Determine the [x, y] coordinate at the center of the cell enclosing the given text.  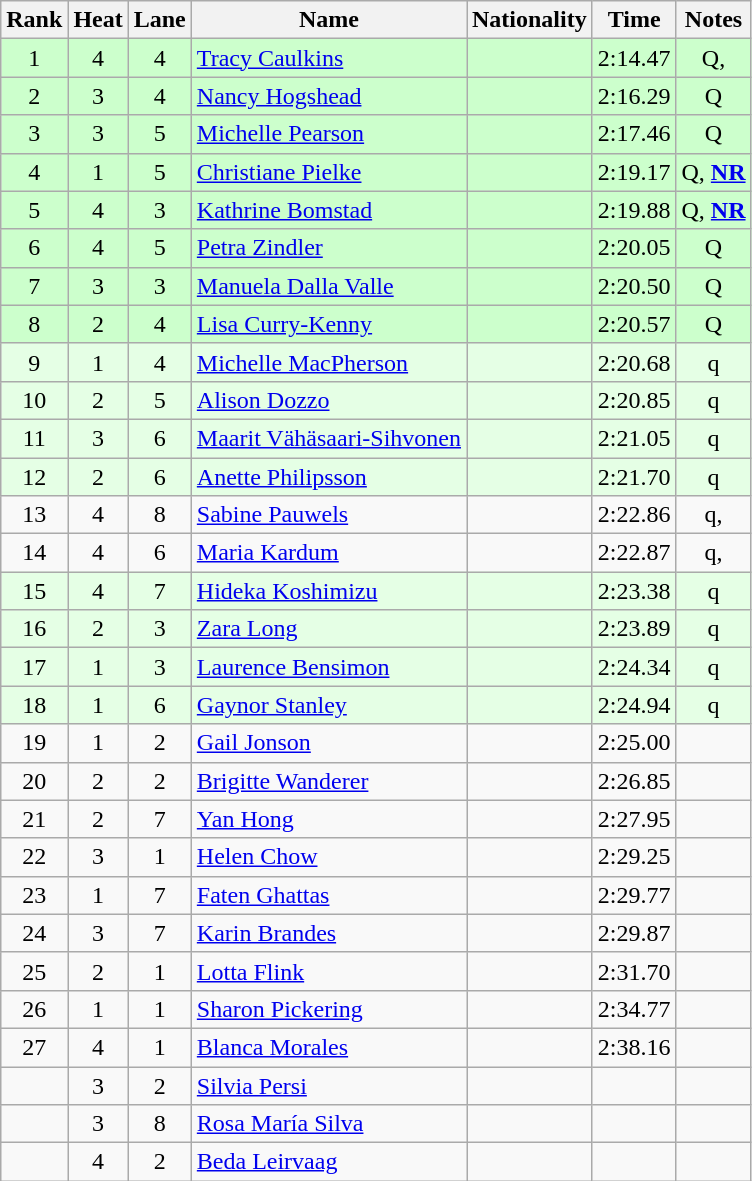
Lisa Curry-Kenny [328, 324]
Karin Brandes [328, 933]
Notes [714, 20]
Kathrine Bomstad [328, 210]
9 [34, 362]
20 [34, 781]
Sabine Pauwels [328, 515]
Gaynor Stanley [328, 705]
Christiane Pielke [328, 172]
2:20.68 [634, 362]
2:29.77 [634, 895]
Sharon Pickering [328, 1009]
Manuela Dalla Valle [328, 286]
2:24.34 [634, 667]
10 [34, 400]
Michelle Pearson [328, 134]
2:20.50 [634, 286]
2:27.95 [634, 819]
16 [34, 629]
18 [34, 705]
17 [34, 667]
Time [634, 20]
Rosa María Silva [328, 1124]
26 [34, 1009]
15 [34, 591]
22 [34, 857]
2:31.70 [634, 971]
2:19.88 [634, 210]
2:34.77 [634, 1009]
2:20.57 [634, 324]
2:23.38 [634, 591]
Heat [98, 20]
2:24.94 [634, 705]
Lotta Flink [328, 971]
Blanca Morales [328, 1047]
2:29.87 [634, 933]
Hideka Koshimizu [328, 591]
2:17.46 [634, 134]
2:23.89 [634, 629]
Tracy Caulkins [328, 58]
Petra Zindler [328, 248]
21 [34, 819]
Nationality [529, 20]
2:19.17 [634, 172]
2:16.29 [634, 96]
Maria Kardum [328, 553]
13 [34, 515]
2:22.86 [634, 515]
14 [34, 553]
Anette Philipsson [328, 477]
Rank [34, 20]
Lane [160, 20]
Zara Long [328, 629]
Gail Jonson [328, 743]
Nancy Hogshead [328, 96]
25 [34, 971]
Yan Hong [328, 819]
11 [34, 438]
2:26.85 [634, 781]
2:14.47 [634, 58]
2:20.05 [634, 248]
Brigitte Wanderer [328, 781]
2:21.05 [634, 438]
2:25.00 [634, 743]
Michelle MacPherson [328, 362]
Maarit Vähäsaari-Sihvonen [328, 438]
27 [34, 1047]
2:21.70 [634, 477]
Beda Leirvaag [328, 1162]
Laurence Bensimon [328, 667]
23 [34, 895]
2:22.87 [634, 553]
12 [34, 477]
Alison Dozzo [328, 400]
Name [328, 20]
Silvia Persi [328, 1085]
24 [34, 933]
Q, [714, 58]
19 [34, 743]
2:38.16 [634, 1047]
Faten Ghattas [328, 895]
2:29.25 [634, 857]
2:20.85 [634, 400]
Helen Chow [328, 857]
